Scan for the cell matching the given text and deliver its (X, Y) coordinate at center. 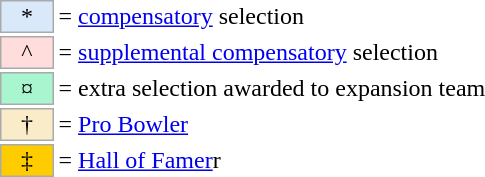
‡ (27, 160)
† (27, 124)
^ (27, 52)
¤ (27, 88)
* (27, 16)
